Capture the cell that displays the provided text and extract its [x, y] central coordinate. 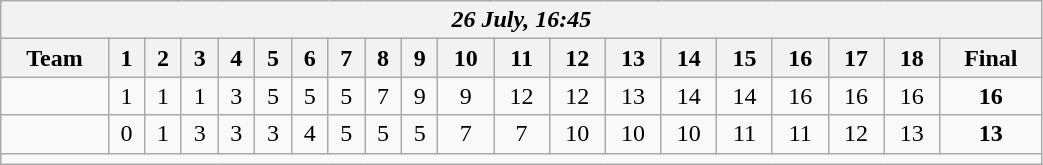
15 [745, 58]
6 [310, 58]
0 [126, 134]
Final [991, 58]
Team [54, 58]
26 July, 16:45 [522, 20]
17 [856, 58]
18 [912, 58]
8 [384, 58]
2 [164, 58]
